Find where the given text appears and provide that cell's center as (x, y) coordinate. 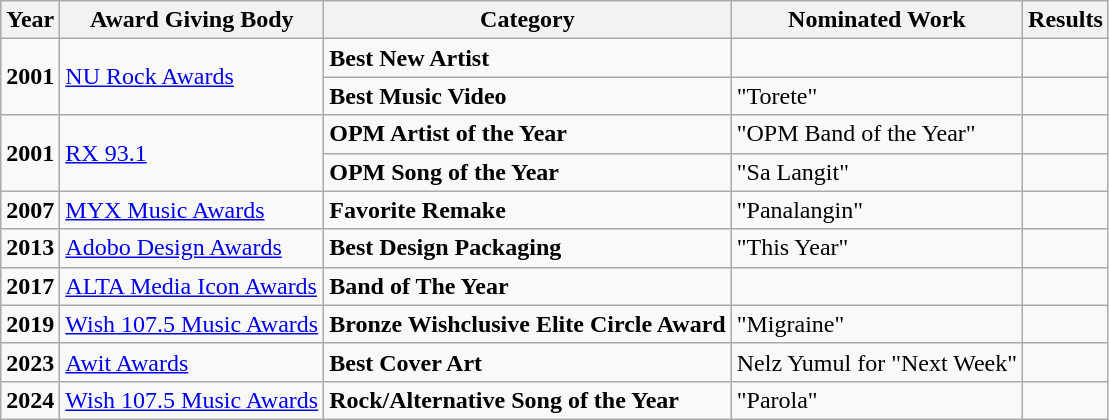
OPM Song of the Year (528, 172)
Adobo Design Awards (192, 248)
2019 (30, 324)
2013 (30, 248)
"Migraine" (876, 324)
Category (528, 20)
2017 (30, 286)
Rock/Alternative Song of the Year (528, 400)
RX 93.1 (192, 153)
Award Giving Body (192, 20)
Best Music Video (528, 96)
NU Rock Awards (192, 77)
MYX Music Awards (192, 210)
Band of The Year (528, 286)
"OPM Band of the Year" (876, 134)
OPM Artist of the Year (528, 134)
2024 (30, 400)
"Panalangin" (876, 210)
Nominated Work (876, 20)
Results (1066, 20)
"Parola" (876, 400)
2023 (30, 362)
Best Design Packaging (528, 248)
Favorite Remake (528, 210)
Best New Artist (528, 58)
ALTA Media Icon Awards (192, 286)
Year (30, 20)
"Torete" (876, 96)
Awit Awards (192, 362)
2007 (30, 210)
Nelz Yumul for "Next Week" (876, 362)
"This Year" (876, 248)
"Sa Langit" (876, 172)
Best Cover Art (528, 362)
Bronze Wishclusive Elite Circle Award (528, 324)
